Return (X, Y) of the center of cell containing provided text 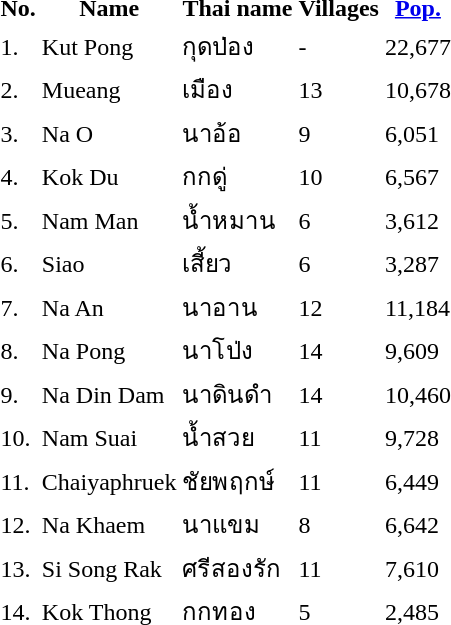
นาโป่ง (238, 350)
เสี้ยว (238, 264)
9 (338, 133)
Chaiyaphruek (109, 481)
10 (338, 176)
ศรีสองรัก (238, 568)
12 (338, 307)
Si Song Rak (109, 568)
Na Din Dam (109, 394)
Siao (109, 264)
Nam Man (109, 220)
13 (338, 90)
กุดป่อง (238, 46)
นาแขม (238, 524)
Kut Pong (109, 46)
Na Khaem (109, 524)
นาดินดำ (238, 394)
เมือง (238, 90)
Mueang (109, 90)
ชัยพฤกษ์ (238, 481)
น้ำสวย (238, 438)
Nam Suai (109, 438)
- (338, 46)
นาอาน (238, 307)
Kok Du (109, 176)
น้ำหมาน (238, 220)
Na Pong (109, 350)
กกดู่ (238, 176)
นาอ้อ (238, 133)
Na O (109, 133)
8 (338, 524)
Na An (109, 307)
